Detect which cell encompasses the target text, then output its [x, y] center coordinate. 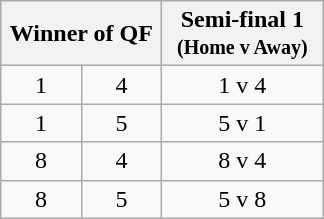
5 v 1 [242, 123]
5 v 8 [242, 199]
8 v 4 [242, 161]
1 v 4 [242, 85]
Semi-final 1(Home v Away) [242, 34]
Winner of QF [82, 34]
